Determine the [x, y] coordinate at the center of the cell enclosing the given text.  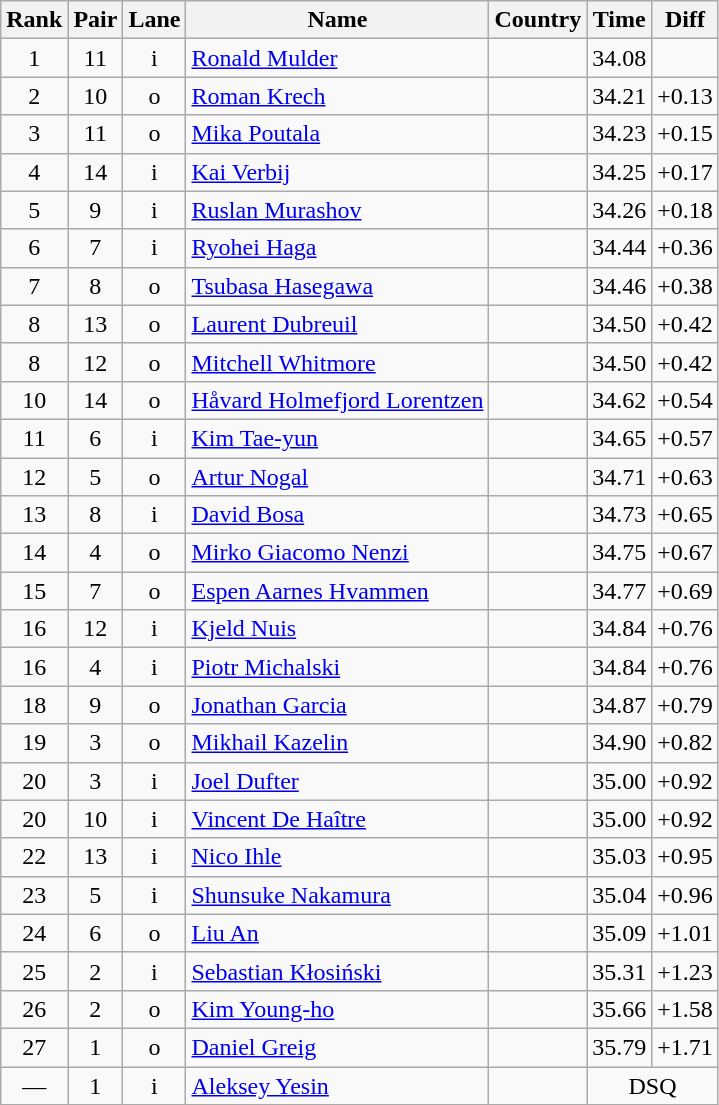
+1.71 [686, 1047]
Artur Nogal [338, 477]
34.77 [620, 591]
34.75 [620, 553]
35.79 [620, 1047]
+1.23 [686, 971]
Kjeld Nuis [338, 629]
35.04 [620, 895]
Ryohei Haga [338, 248]
34.21 [620, 96]
Mikhail Kazelin [338, 743]
Rank [34, 20]
35.09 [620, 933]
34.46 [620, 286]
34.23 [620, 134]
+0.17 [686, 172]
Kim Tae-yun [338, 438]
23 [34, 895]
+0.79 [686, 705]
+0.57 [686, 438]
+0.67 [686, 553]
Name [338, 20]
25 [34, 971]
+0.82 [686, 743]
Shunsuke Nakamura [338, 895]
+1.01 [686, 933]
David Bosa [338, 515]
34.25 [620, 172]
+0.95 [686, 857]
Country [538, 20]
+0.13 [686, 96]
24 [34, 933]
35.66 [620, 1009]
Nico Ihle [338, 857]
Mirko Giacomo Nenzi [338, 553]
34.73 [620, 515]
26 [34, 1009]
Ruslan Murashov [338, 210]
34.65 [620, 438]
Time [620, 20]
Kai Verbij [338, 172]
34.62 [620, 400]
35.03 [620, 857]
15 [34, 591]
Daniel Greig [338, 1047]
Espen Aarnes Hvammen [338, 591]
+0.15 [686, 134]
Diff [686, 20]
Aleksey Yesin [338, 1085]
34.08 [620, 58]
+0.38 [686, 286]
34.44 [620, 248]
Roman Krech [338, 96]
27 [34, 1047]
Mitchell Whitmore [338, 362]
Tsubasa Hasegawa [338, 286]
Ronald Mulder [338, 58]
+0.36 [686, 248]
22 [34, 857]
34.26 [620, 210]
Piotr Michalski [338, 667]
Sebastian Kłosiński [338, 971]
Liu An [338, 933]
34.71 [620, 477]
Mika Poutala [338, 134]
Pair [96, 20]
18 [34, 705]
Joel Dufter [338, 781]
+0.54 [686, 400]
Håvard Holmefjord Lorentzen [338, 400]
34.87 [620, 705]
Vincent De Haître [338, 819]
+0.96 [686, 895]
DSQ [653, 1085]
35.31 [620, 971]
+0.65 [686, 515]
34.90 [620, 743]
Laurent Dubreuil [338, 324]
+0.63 [686, 477]
+0.69 [686, 591]
Jonathan Garcia [338, 705]
19 [34, 743]
Lane [154, 20]
+0.18 [686, 210]
+1.58 [686, 1009]
Kim Young-ho [338, 1009]
— [34, 1085]
